Output the [x, y] coordinate of the center of the cell containing the given text.  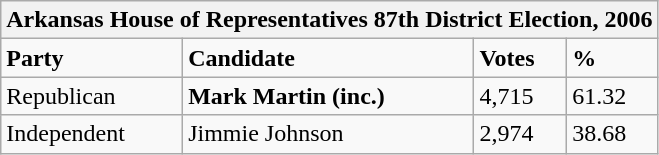
Party [92, 58]
61.32 [612, 96]
Republican [92, 96]
Independent [92, 134]
38.68 [612, 134]
2,974 [520, 134]
Votes [520, 58]
Arkansas House of Representatives 87th District Election, 2006 [330, 20]
4,715 [520, 96]
Candidate [328, 58]
Jimmie Johnson [328, 134]
% [612, 58]
Mark Martin (inc.) [328, 96]
